Detect which cell encompasses the target text, then output its [x, y] center coordinate. 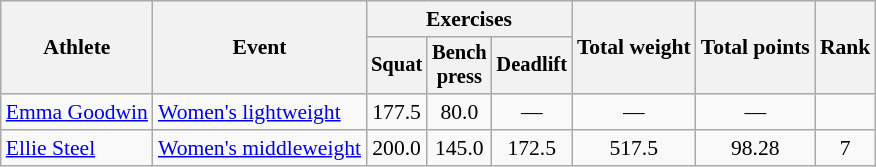
Athlete [77, 48]
Women's middleweight [260, 148]
517.5 [634, 148]
200.0 [396, 148]
Women's lightweight [260, 112]
Exercises [469, 19]
98.28 [756, 148]
Event [260, 48]
Squat [396, 66]
Total weight [634, 48]
80.0 [459, 112]
Emma Goodwin [77, 112]
172.5 [532, 148]
Rank [846, 48]
Deadlift [532, 66]
145.0 [459, 148]
7 [846, 148]
Ellie Steel [77, 148]
Benchpress [459, 66]
Total points [756, 48]
177.5 [396, 112]
